Pinpoint the cell where the given text exists, returning its [X, Y] midpoint coordinate. 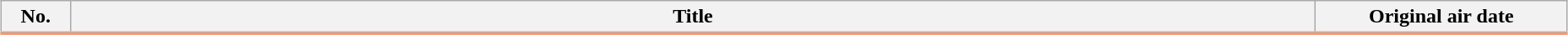
No. [35, 17]
Title [693, 17]
Original air date [1441, 17]
